Capture the cell that displays the provided text and extract its [X, Y] central coordinate. 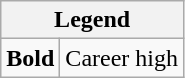
Legend [92, 20]
Bold [30, 58]
Career high [122, 58]
